Determine the (X, Y) coordinate at the center of the cell enclosing the given text.  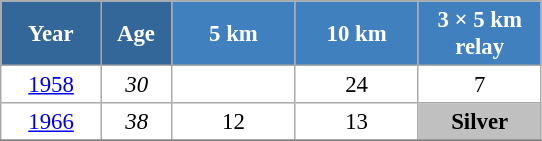
10 km (356, 34)
Year (52, 34)
24 (356, 85)
5 km (234, 34)
1958 (52, 85)
3 × 5 km relay (480, 34)
38 (136, 122)
1966 (52, 122)
Age (136, 34)
12 (234, 122)
13 (356, 122)
Silver (480, 122)
30 (136, 85)
7 (480, 85)
